Find where the given text appears and provide that cell's center as (X, Y) coordinate. 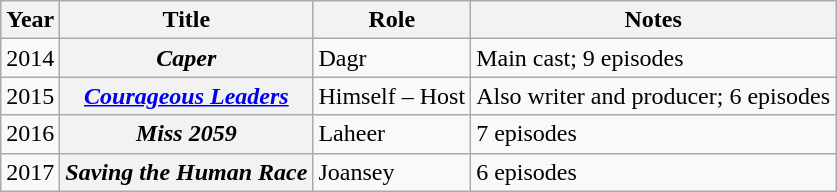
Notes (654, 20)
Himself – Host (392, 96)
6 episodes (654, 172)
7 episodes (654, 134)
Role (392, 20)
Year (30, 20)
2016 (30, 134)
Joansey (392, 172)
Main cast; 9 episodes (654, 58)
Saving the Human Race (186, 172)
2014 (30, 58)
Also writer and producer; 6 episodes (654, 96)
Caper (186, 58)
Courageous Leaders (186, 96)
Miss 2059 (186, 134)
Laheer (392, 134)
2017 (30, 172)
Title (186, 20)
2015 (30, 96)
Dagr (392, 58)
